Return [x, y] of the center of cell containing provided text 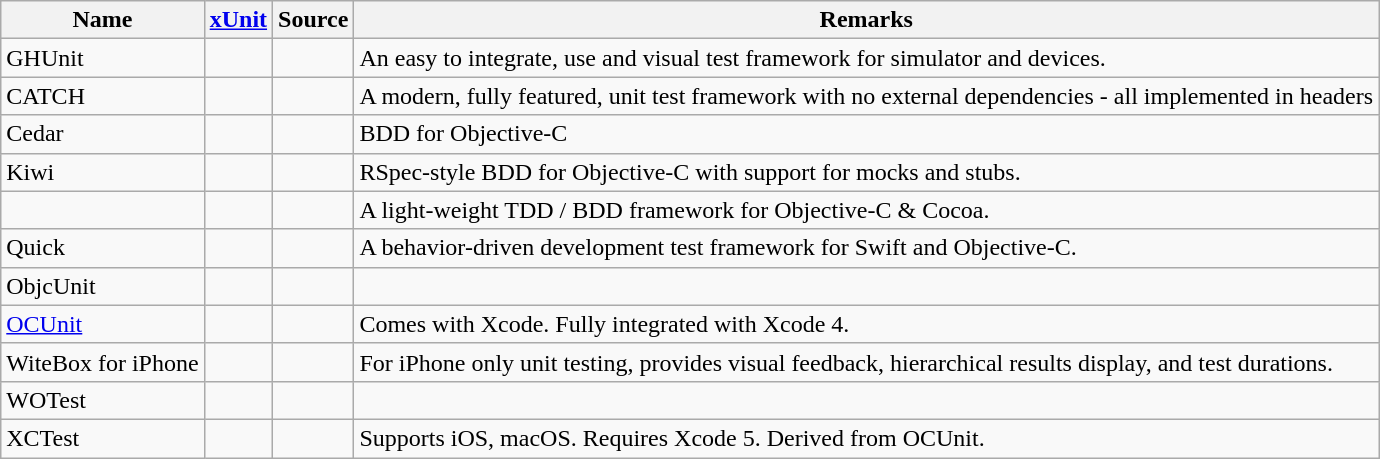
Name [102, 20]
GHUnit [102, 58]
Quick [102, 248]
Kiwi [102, 172]
Source [314, 20]
WOTest [102, 400]
BDD for Objective-C [866, 134]
ObjcUnit [102, 286]
An easy to integrate, use and visual test framework for simulator and devices. [866, 58]
A light-weight TDD / BDD framework for Objective-C & Cocoa. [866, 210]
OCUnit [102, 324]
Supports iOS, macOS. Requires Xcode 5. Derived from OCUnit. [866, 438]
WiteBox for iPhone [102, 362]
CATCH [102, 96]
For iPhone only unit testing, provides visual feedback, hierarchical results display, and test durations. [866, 362]
xUnit [238, 20]
A modern, fully featured, unit test framework with no external dependencies - all implemented in headers [866, 96]
RSpec-style BDD for Objective-C with support for mocks and stubs. [866, 172]
XCTest [102, 438]
A behavior-driven development test framework for Swift and Objective-C. [866, 248]
Remarks [866, 20]
Comes with Xcode. Fully integrated with Xcode 4. [866, 324]
Cedar [102, 134]
